Output the [X, Y] coordinate of the center of the cell containing the given text.  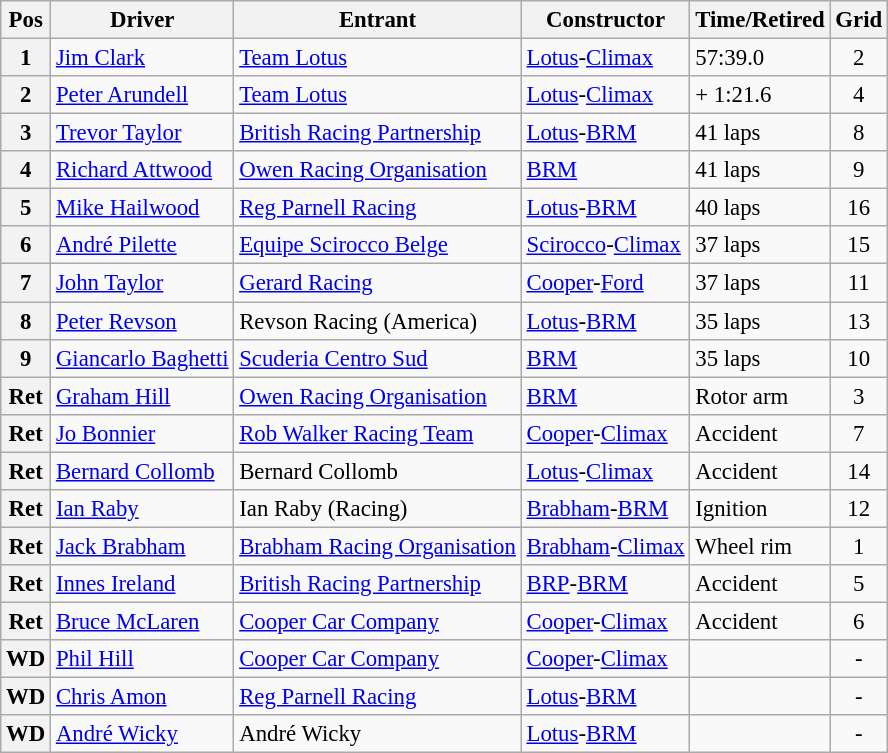
Rotor arm [760, 396]
Ian Raby [142, 509]
14 [858, 471]
Ignition [760, 509]
Wheel rim [760, 546]
Richard Attwood [142, 170]
Mike Hailwood [142, 208]
Jim Clark [142, 58]
Innes Ireland [142, 584]
Rob Walker Racing Team [378, 433]
Trevor Taylor [142, 133]
Giancarlo Baghetti [142, 358]
13 [858, 321]
Equipe Scirocco Belge [378, 245]
Jack Brabham [142, 546]
Constructor [606, 20]
Cooper-Ford [606, 283]
Brabham Racing Organisation [378, 546]
16 [858, 208]
Driver [142, 20]
John Taylor [142, 283]
Peter Arundell [142, 95]
BRP-BRM [606, 584]
57:39.0 [760, 58]
10 [858, 358]
Revson Racing (America) [378, 321]
Entrant [378, 20]
André Pilette [142, 245]
Scirocco-Climax [606, 245]
Brabham-BRM [606, 509]
15 [858, 245]
Pos [26, 20]
Chris Amon [142, 697]
40 laps [760, 208]
Ian Raby (Racing) [378, 509]
Time/Retired [760, 20]
12 [858, 509]
11 [858, 283]
Gerard Racing [378, 283]
Peter Revson [142, 321]
Jo Bonnier [142, 433]
+ 1:21.6 [760, 95]
Graham Hill [142, 396]
Bruce McLaren [142, 621]
Grid [858, 20]
Phil Hill [142, 659]
Brabham-Climax [606, 546]
Scuderia Centro Sud [378, 358]
